Locate the cell with the specified text and output its (x, y) center coordinate. 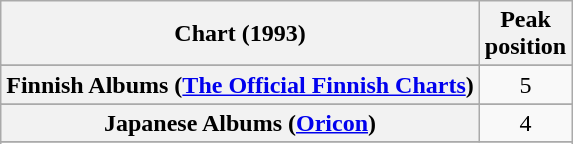
Peakposition (525, 34)
Finnish Albums (The Official Finnish Charts) (240, 85)
Chart (1993) (240, 34)
Japanese Albums (Oricon) (240, 123)
5 (525, 85)
4 (525, 123)
